Capture the cell that displays the provided text and extract its [x, y] central coordinate. 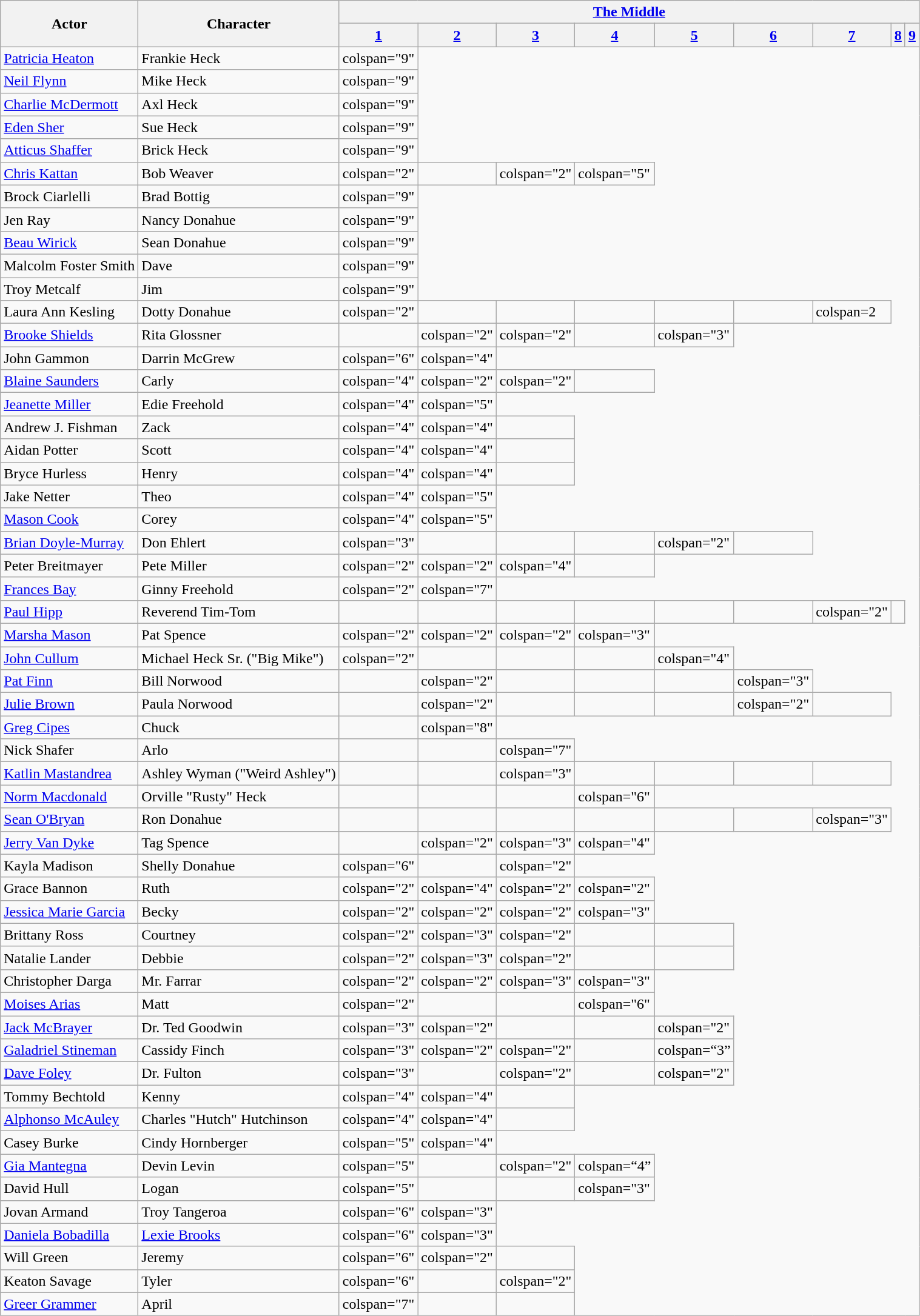
Norm Macdonald [69, 797]
Bryce Hurless [69, 473]
Kayla Madison [69, 866]
Ruth [239, 889]
7 [852, 35]
Jack McBrayer [69, 1027]
Brick Heck [239, 150]
Tyler [239, 1281]
Mike Heck [239, 81]
Kenny [239, 1097]
Troy Metcalf [69, 289]
Peter Breitmayer [69, 566]
Jessica Marie Garcia [69, 912]
Sean Donahue [239, 242]
Brooke Shields [69, 335]
4 [615, 35]
The Middle [629, 12]
Mason Cook [69, 519]
Andrew J. Fishman [69, 427]
Actor [69, 24]
Character [239, 24]
Jake Netter [69, 496]
2 [457, 35]
Cindy Hornberger [239, 1143]
Brad Bottig [239, 196]
Beau Wirick [69, 242]
Reverend Tim-Tom [239, 612]
Katlin Mastandrea [69, 773]
Paula Norwood [239, 704]
Zack [239, 427]
Nick Shafer [69, 750]
Sean O'Bryan [69, 820]
Blaine Saunders [69, 381]
Edie Freehold [239, 404]
Malcolm Foster Smith [69, 266]
Darrin McGrew [239, 358]
Troy Tangeroa [239, 1212]
Atticus Shaffer [69, 150]
Paul Hipp [69, 612]
Chris Kattan [69, 173]
Casey Burke [69, 1143]
Lexie Brooks [239, 1235]
Bill Norwood [239, 681]
colspan=“3” [694, 1050]
9 [912, 35]
Eden Sher [69, 127]
Jerry Van Dyke [69, 843]
Carly [239, 381]
Greg Cipes [69, 727]
Ashley Wyman ("Weird Ashley") [239, 773]
Charles "Hutch" Hutchinson [239, 1120]
Charlie McDermott [69, 104]
Don Ehlert [239, 543]
Henry [239, 473]
Scott [239, 450]
Pat Finn [69, 681]
Julie Brown [69, 704]
Jeanette Miller [69, 404]
Jeremy [239, 1258]
Jim [239, 289]
Grace Bannon [69, 889]
Greer Grammer [69, 1304]
Gia Mantegna [69, 1166]
Jovan Armand [69, 1212]
Christopher Darga [69, 981]
Dave Foley [69, 1074]
Dr. Ted Goodwin [239, 1027]
Mr. Farrar [239, 981]
Bob Weaver [239, 173]
Theo [239, 496]
John Cullum [69, 658]
Patricia Heaton [69, 58]
Will Green [69, 1258]
Galadriel Stineman [69, 1050]
Axl Heck [239, 104]
Brittany Ross [69, 935]
Rita Glossner [239, 335]
Pat Spence [239, 635]
Laura Ann Kesling [69, 312]
5 [694, 35]
Dotty Donahue [239, 312]
Orville "Rusty" Heck [239, 797]
3 [536, 35]
colspan="8" [457, 727]
Nancy Donahue [239, 219]
Jen Ray [69, 219]
Corey [239, 519]
Brock Ciarlelli [69, 196]
colspan=“4” [615, 1166]
Alphonso McAuley [69, 1120]
Matt [239, 1004]
Brian Doyle-Murray [69, 543]
8 [898, 35]
Michael Heck Sr. ("Big Mike") [239, 658]
1 [378, 35]
Marsha Mason [69, 635]
April [239, 1304]
Logan [239, 1189]
Devin Levin [239, 1166]
Arlo [239, 750]
6 [773, 35]
Aidan Potter [69, 450]
Becky [239, 912]
Chuck [239, 727]
Ginny Freehold [239, 589]
Keaton Savage [69, 1281]
Courtney [239, 935]
Daniela Bobadilla [69, 1235]
David Hull [69, 1189]
Debbie [239, 958]
Moises Arias [69, 1004]
Sue Heck [239, 127]
Dr. Fulton [239, 1074]
Frankie Heck [239, 58]
Frances Bay [69, 589]
John Gammon [69, 358]
colspan=2 [852, 312]
Tommy Bechtold [69, 1097]
Tag Spence [239, 843]
Natalie Lander [69, 958]
Shelly Donahue [239, 866]
Neil Flynn [69, 81]
Cassidy Finch [239, 1050]
Dave [239, 266]
Pete Miller [239, 566]
Ron Donahue [239, 820]
